Return the (X, Y) coordinate for the center point of the cell that contains the specified text.  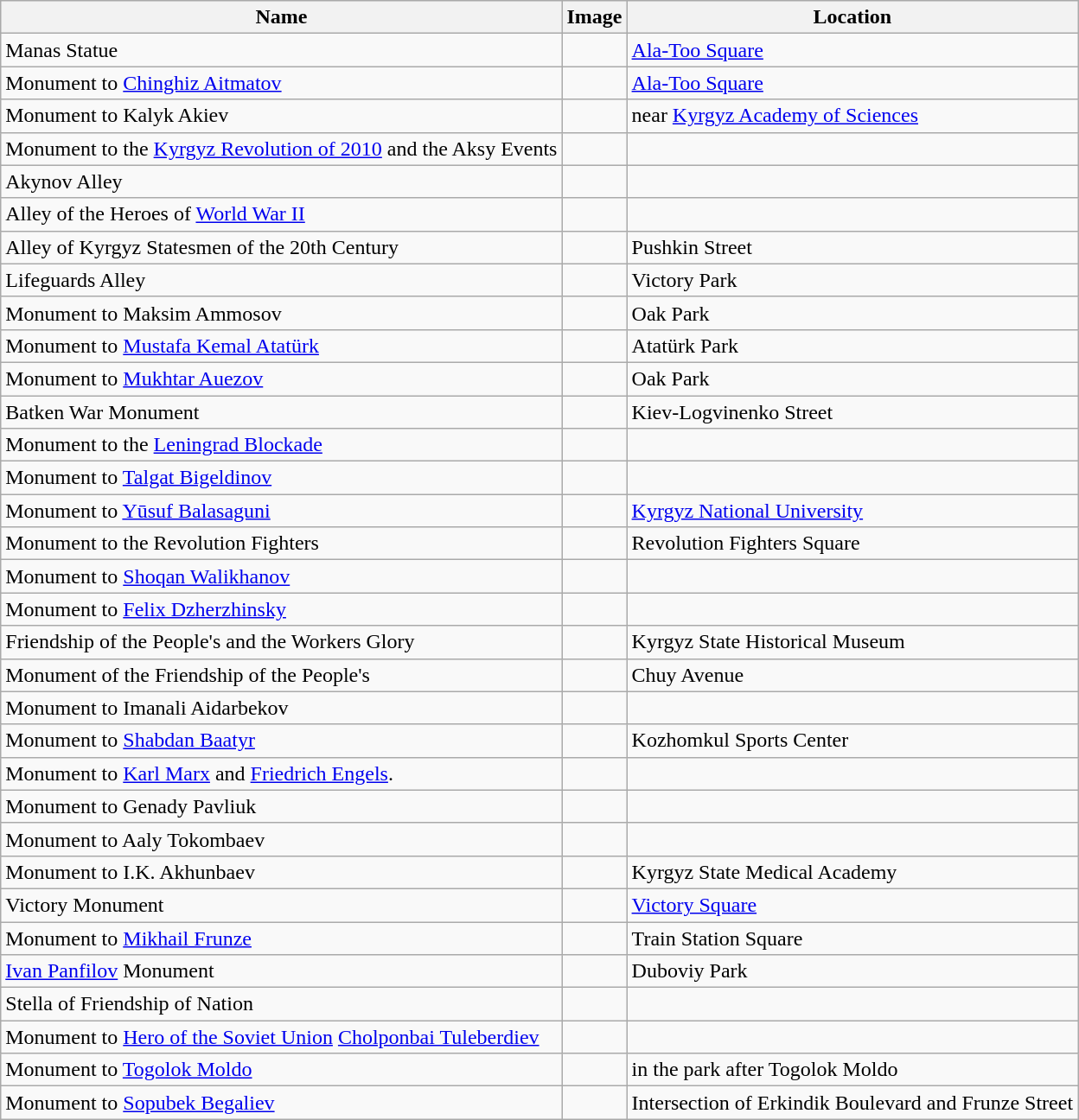
Victory Monument (282, 905)
Location (852, 17)
Monument to Yūsuf Balasaguni (282, 511)
Stella of Friendship of Nation (282, 1004)
Monument to Shoqan Walikhanov (282, 576)
Monument to Mikhail Frunze (282, 938)
Monument to Maksim Ammosov (282, 313)
Monument of the Friendship of the People's (282, 675)
Train Station Square (852, 938)
Victory Square (852, 905)
Alley of Kyrgyz Statesmen of the 20th Century (282, 247)
Lifeguards Alley (282, 280)
Monument to Karl Marx and Friedrich Engels. (282, 773)
Kyrgyz National University (852, 511)
Kozhomkul Sports Center (852, 741)
near Kyrgyz Academy of Sciences (852, 116)
Chuy Avenue (852, 675)
Monument to Shabdan Baatyr (282, 741)
Akynov Alley (282, 181)
Monument to I.K. Akhunbaev (282, 872)
Intersection of Erkindik Boulevard and Frunze Street (852, 1103)
Revolution Fighters Square (852, 544)
Manas Statue (282, 50)
Monument to the Kyrgyz Revolution of 2010 and the Aksy Events (282, 149)
Kyrgyz State Historical Museum (852, 642)
Alley of the Heroes of World War II (282, 214)
Batken War Monument (282, 412)
Monument to Togolok Moldo (282, 1070)
Duboviy Park (852, 971)
Pushkin Street (852, 247)
Atatürk Park (852, 346)
Monument to the Leningrad Blockade (282, 445)
Monument to Imanali Aidarbekov (282, 708)
Ivan Panfilov Monument (282, 971)
Monument to Mustafa Kemal Atatürk (282, 346)
Monument to Aaly Tokombaev (282, 839)
Monument to Chinghiz Aitmatov (282, 83)
in the park after Togolok Moldo (852, 1070)
Monument to Genady Pavliuk (282, 806)
Victory Park (852, 280)
Name (282, 17)
Monument to Felix Dzherzhinsky (282, 609)
Kiev-Logvinenko Street (852, 412)
Monument to Talgat Bigeldinov (282, 478)
Monument to Mukhtar Auezov (282, 379)
Kyrgyz State Medical Academy (852, 872)
Monument to Kalyk Akiev (282, 116)
Monument to the Revolution Fighters (282, 544)
Monument to Hero of the Soviet Union Cholponbai Tuleberdiev (282, 1037)
Monument to Sopubek Begaliev (282, 1103)
Friendship of the People's and the Workers Glory (282, 642)
Image (595, 17)
